Locate the cell with the specified text and output its [X, Y] center coordinate. 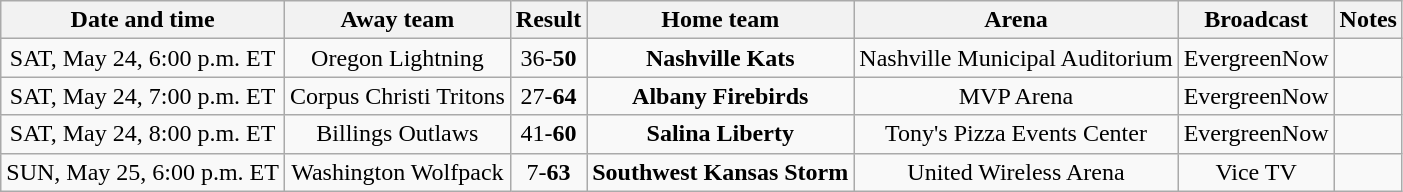
Nashville Kats [720, 58]
Away team [397, 20]
7-63 [548, 172]
SAT, May 24, 7:00 p.m. ET [143, 96]
Tony's Pizza Events Center [1016, 134]
Salina Liberty [720, 134]
United Wireless Arena [1016, 172]
Corpus Christi Tritons [397, 96]
Washington Wolfpack [397, 172]
Vice TV [1256, 172]
Notes [1368, 20]
Broadcast [1256, 20]
SAT, May 24, 8:00 p.m. ET [143, 134]
Result [548, 20]
Southwest Kansas Storm [720, 172]
SUN, May 25, 6:00 p.m. ET [143, 172]
Billings Outlaws [397, 134]
SAT, May 24, 6:00 p.m. ET [143, 58]
Nashville Municipal Auditorium [1016, 58]
Oregon Lightning [397, 58]
36-50 [548, 58]
Arena [1016, 20]
27-64 [548, 96]
Albany Firebirds [720, 96]
MVP Arena [1016, 96]
Date and time [143, 20]
Home team [720, 20]
41-60 [548, 134]
